Extract the (X, Y) coordinate from the center of the cell holding the provided text.  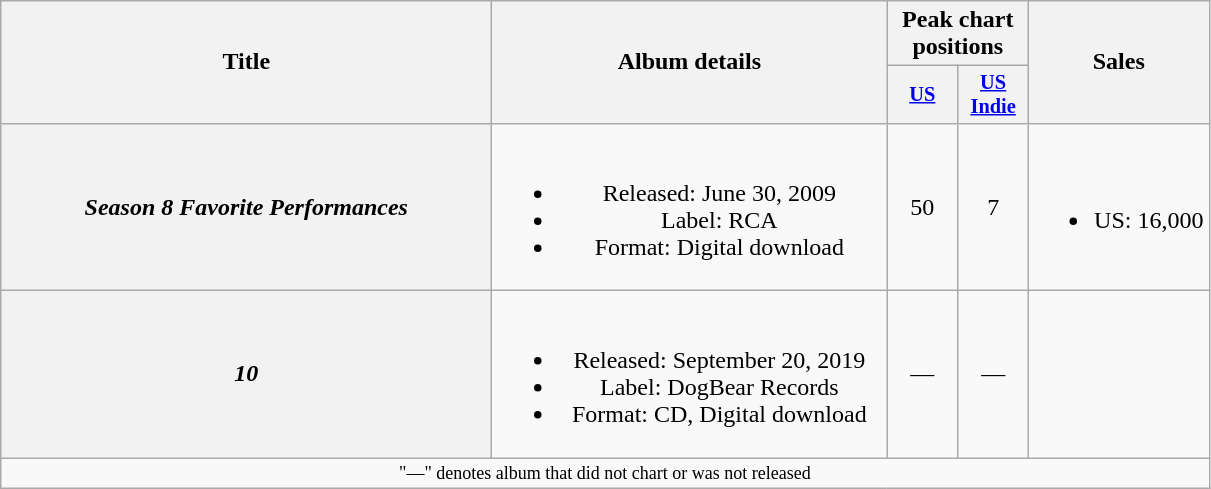
Album details (690, 62)
Title (246, 62)
Released: June 30, 2009Label: RCAFormat: Digital download (690, 206)
US Indie (994, 95)
"—" denotes album that did not chart or was not released (605, 474)
US: 16,000 (1119, 206)
50 (922, 206)
Sales (1119, 62)
7 (994, 206)
US (922, 95)
Peak chart positions (958, 34)
10 (246, 374)
Released: September 20, 2019Label: DogBear RecordsFormat: CD, Digital download (690, 374)
Season 8 Favorite Performances (246, 206)
